Capture the cell that displays the provided text and extract its [X, Y] central coordinate. 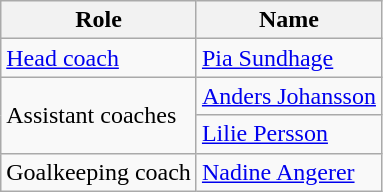
Name [288, 20]
Goalkeeping coach [99, 172]
Role [99, 20]
Anders Johansson [288, 96]
Nadine Angerer [288, 172]
Pia Sundhage [288, 58]
Assistant coaches [99, 115]
Head coach [99, 58]
Lilie Persson [288, 134]
